From the cell containing the given text, extract its center point as (x, y) coordinate. 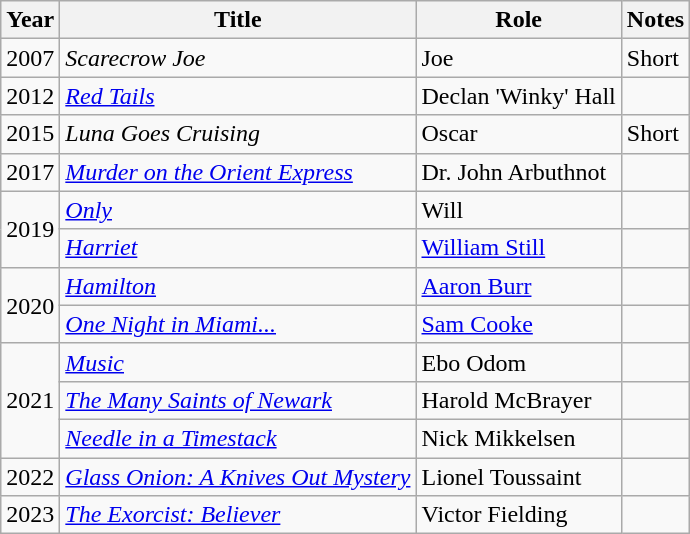
2017 (30, 172)
Luna Goes Cruising (238, 134)
Scarecrow Joe (238, 58)
Notes (655, 20)
The Many Saints of Newark (238, 400)
Title (238, 20)
Red Tails (238, 96)
Glass Onion: A Knives Out Mystery (238, 477)
Aaron Burr (518, 286)
The Exorcist: Believer (238, 515)
Nick Mikkelsen (518, 438)
2019 (30, 229)
2021 (30, 400)
Will (518, 210)
Only (238, 210)
Music (238, 362)
2022 (30, 477)
Joe (518, 58)
One Night in Miami... (238, 324)
2015 (30, 134)
Needle in a Timestack (238, 438)
Harold McBrayer (518, 400)
Declan 'Winky' Hall (518, 96)
2023 (30, 515)
Victor Fielding (518, 515)
Harriet (238, 248)
William Still (518, 248)
Lionel Toussaint (518, 477)
Dr. John Arbuthnot (518, 172)
Year (30, 20)
2020 (30, 305)
Oscar (518, 134)
2012 (30, 96)
Sam Cooke (518, 324)
Murder on the Orient Express (238, 172)
Ebo Odom (518, 362)
Hamilton (238, 286)
2007 (30, 58)
Role (518, 20)
